Return [x, y] of the center of cell containing provided text 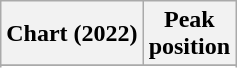
Peakposition [189, 34]
Chart (2022) [72, 34]
